Output the [x, y] coordinate of the center of the cell containing the given text.  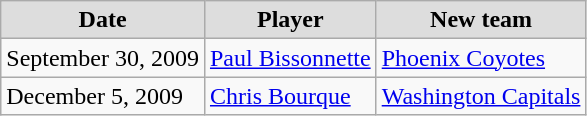
Date [103, 20]
Phoenix Coyotes [481, 58]
Player [290, 20]
September 30, 2009 [103, 58]
Paul Bissonnette [290, 58]
Chris Bourque [290, 96]
Washington Capitals [481, 96]
December 5, 2009 [103, 96]
New team [481, 20]
